Provide the [X, Y] coordinate of the cell's center where the given text is located.  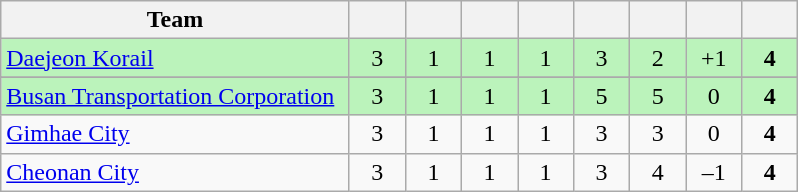
+1 [714, 58]
Gimhae City [176, 134]
Busan Transportation Corporation [176, 96]
2 [658, 58]
Daejeon Korail [176, 58]
Cheonan City [176, 172]
–1 [714, 172]
Team [176, 20]
